Output the [X, Y] coordinate of the center of the cell containing the given text.  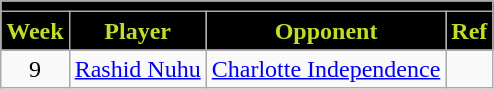
9 [35, 69]
Week [35, 31]
Ref [470, 31]
Charlotte Independence [326, 69]
Player [138, 31]
Opponent [326, 31]
Rashid Nuhu [138, 69]
